Scan for the cell matching the given text and deliver its (x, y) coordinate at center. 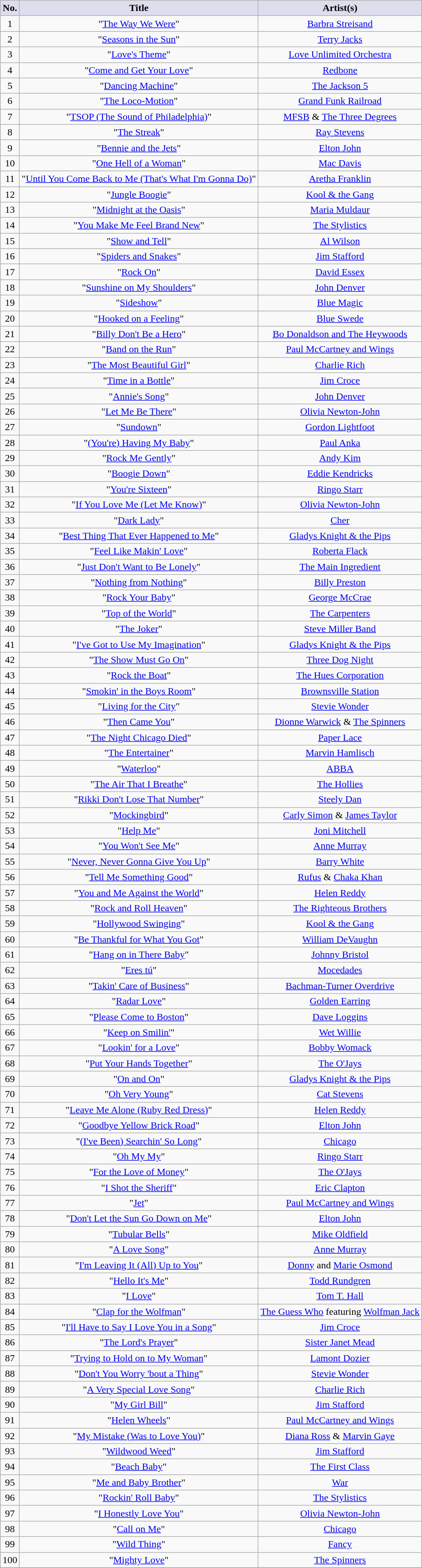
16 (10, 256)
81 (10, 1265)
46 (10, 722)
"Feel Like Makin' Love" (139, 551)
50 (10, 784)
Wet Willie (340, 1032)
68 (10, 1063)
"Please Come to Boston" (139, 1017)
Diana Ross & Marvin Gaye (340, 1435)
35 (10, 551)
"Best Thing That Ever Happened to Me" (139, 536)
Aretha Franklin (340, 179)
44 (10, 691)
"The Most Beautiful Girl" (139, 365)
"Wildwood Weed" (139, 1451)
Dave Loggins (340, 1017)
"If You Love Me (Let Me Know)" (139, 505)
"Rikki Don't Lose That Number" (139, 799)
"The Lord's Prayer" (139, 1343)
"You Won't See Me" (139, 846)
"Waterloo" (139, 769)
"Helen Wheels" (139, 1420)
"The Night Chicago Died" (139, 738)
Joni Mitchell (340, 830)
"Eres tú" (139, 970)
Mocedades (340, 970)
"Lookin' for a Love" (139, 1048)
Cat Stevens (340, 1094)
"Put Your Hands Together" (139, 1063)
"For the Love of Money" (139, 1172)
Eddie Kendricks (340, 474)
48 (10, 753)
76 (10, 1188)
"Band on the Run" (139, 349)
97 (10, 1513)
"A Love Song" (139, 1250)
Blue Magic (340, 303)
4 (10, 70)
78 (10, 1219)
"Mighty Love" (139, 1560)
Brownsville Station (340, 691)
"Hollywood Swinging" (139, 923)
"Just Don't Want to Be Lonely" (139, 567)
21 (10, 334)
"Oh Very Young" (139, 1094)
59 (10, 923)
Marvin Hamlisch (340, 753)
Bo Donaldson and The Heywoods (340, 334)
95 (10, 1482)
38 (10, 598)
56 (10, 877)
"Mockingbird" (139, 815)
The Jackson 5 (340, 86)
Steve Miller Band (340, 629)
24 (10, 380)
2 (10, 39)
"Let Me Be There" (139, 411)
"Annie's Song" (139, 396)
33 (10, 520)
Love Unlimited Orchestra (340, 55)
"Billy Don't Be a Hero" (139, 334)
"The Joker" (139, 629)
54 (10, 846)
"Come and Get Your Love" (139, 70)
Eric Clapton (340, 1188)
Dionne Warwick & The Spinners (340, 722)
28 (10, 442)
Blue Swede (340, 318)
Grand Funk Railroad (340, 101)
The Guess Who featuring Wolfman Jack (340, 1312)
"Sideshow" (139, 303)
Mac Davis (340, 163)
Gordon Lightfoot (340, 427)
"Takin' Care of Business" (139, 986)
1 (10, 24)
30 (10, 474)
9 (10, 148)
"Goodbye Yellow Brick Road" (139, 1125)
The Carpenters (340, 613)
Barry White (340, 861)
"The Way We Were" (139, 24)
31 (10, 489)
George McCrae (340, 598)
"Time in a Bottle" (139, 380)
22 (10, 349)
"Rock the Boat" (139, 675)
85 (10, 1327)
43 (10, 675)
Todd Rundgren (340, 1281)
"I Love" (139, 1296)
MFSB & The Three Degrees (340, 117)
92 (10, 1435)
26 (10, 411)
"I've Got to Use My Imagination" (139, 644)
"Show and Tell" (139, 241)
89 (10, 1389)
"I Honestly Love You" (139, 1513)
61 (10, 955)
"Oh My My" (139, 1156)
11 (10, 179)
"Then Came You" (139, 722)
"Midnight at the Oasis" (139, 210)
"The Streak" (139, 132)
"Jet" (139, 1203)
Title (139, 8)
71 (10, 1110)
"Sunshine on My Shoulders" (139, 287)
"Rock On" (139, 272)
No. (10, 8)
"Rock Your Baby" (139, 598)
27 (10, 427)
63 (10, 986)
6 (10, 101)
"Jungle Boogie" (139, 194)
58 (10, 908)
"Hello It's Me" (139, 1281)
Terry Jacks (340, 39)
"Don't You Worry 'bout a Thing" (139, 1374)
"You and Me Against the World" (139, 892)
"Rockin' Roll Baby" (139, 1498)
"Dancing Machine" (139, 86)
ABBA (340, 769)
"Smokin' in the Boys Room" (139, 691)
93 (10, 1451)
40 (10, 629)
80 (10, 1250)
"On and On" (139, 1079)
"Tell Me Something Good" (139, 877)
14 (10, 225)
Three Dog Night (340, 660)
"Nothing from Nothing" (139, 582)
"You Make Me Feel Brand New" (139, 225)
"Me and Baby Brother" (139, 1482)
99 (10, 1544)
Bobby Womack (340, 1048)
69 (10, 1079)
"I'll Have to Say I Love You in a Song" (139, 1327)
"My Mistake (Was to Love You)" (139, 1435)
"TSOP (The Sound of Philadelphia)" (139, 117)
David Essex (340, 272)
Paper Lace (340, 738)
90 (10, 1405)
Redbone (340, 70)
74 (10, 1156)
96 (10, 1498)
73 (10, 1141)
91 (10, 1420)
"Top of the World" (139, 613)
"Bennie and the Jets" (139, 148)
"The Loco-Motion" (139, 101)
Rufus & Chaka Khan (340, 877)
The Main Ingredient (340, 567)
"Hang on in There Baby" (139, 955)
"Trying to Hold on to My Woman" (139, 1358)
Mike Oldfield (340, 1234)
William DeVaughn (340, 939)
64 (10, 1001)
"(I've Been) Searchin' So Long" (139, 1141)
18 (10, 287)
"Leave Me Alone (Ruby Red Dress)" (139, 1110)
79 (10, 1234)
"Keep on Smilin'" (139, 1032)
The Righteous Brothers (340, 908)
Carly Simon & James Taylor (340, 815)
36 (10, 567)
War (340, 1482)
60 (10, 939)
The Spinners (340, 1560)
3 (10, 55)
"Hooked on a Feeling" (139, 318)
"Radar Love" (139, 1001)
10 (10, 163)
"Love's Theme" (139, 55)
84 (10, 1312)
The Hollies (340, 784)
Ray Stevens (340, 132)
"Don't Let the Sun Go Down on Me" (139, 1219)
Tom T. Hall (340, 1296)
"Sundown" (139, 427)
"Beach Baby" (139, 1467)
"Never, Never Gonna Give You Up" (139, 861)
Donny and Marie Osmond (340, 1265)
The Hues Corporation (340, 675)
"Living for the City" (139, 707)
13 (10, 210)
Al Wilson (340, 241)
47 (10, 738)
Johnny Bristol (340, 955)
51 (10, 799)
"Until You Come Back to Me (That's What I'm Gonna Do)" (139, 179)
Barbra Streisand (340, 24)
"The Entertainer" (139, 753)
55 (10, 861)
57 (10, 892)
49 (10, 769)
Andy Kim (340, 458)
94 (10, 1467)
23 (10, 365)
82 (10, 1281)
"Rock Me Gently" (139, 458)
12 (10, 194)
Sister Janet Mead (340, 1343)
The First Class (340, 1467)
65 (10, 1017)
32 (10, 505)
"Spiders and Snakes" (139, 256)
37 (10, 582)
5 (10, 86)
Roberta Flack (340, 551)
100 (10, 1560)
7 (10, 117)
72 (10, 1125)
"A Very Special Love Song" (139, 1389)
Steely Dan (340, 799)
88 (10, 1374)
70 (10, 1094)
19 (10, 303)
29 (10, 458)
8 (10, 132)
"Seasons in the Sun" (139, 39)
98 (10, 1529)
25 (10, 396)
"I'm Leaving It (All) Up to You" (139, 1265)
Golden Earring (340, 1001)
62 (10, 970)
Artist(s) (340, 8)
66 (10, 1032)
34 (10, 536)
67 (10, 1048)
Lamont Dozier (340, 1358)
Paul Anka (340, 442)
39 (10, 613)
Cher (340, 520)
"Clap for the Wolfman" (139, 1312)
"Dark Lady" (139, 520)
"You're Sixteen" (139, 489)
"I Shot the Sheriff" (139, 1188)
"Call on Me" (139, 1529)
Fancy (340, 1544)
86 (10, 1343)
20 (10, 318)
77 (10, 1203)
"Boogie Down" (139, 474)
"Be Thankful for What You Got" (139, 939)
"Tubular Bells" (139, 1234)
"Wild Thing" (139, 1544)
52 (10, 815)
"The Show Must Go On" (139, 660)
"The Air That I Breathe" (139, 784)
53 (10, 830)
17 (10, 272)
45 (10, 707)
15 (10, 241)
"(You're) Having My Baby" (139, 442)
"Rock and Roll Heaven" (139, 908)
41 (10, 644)
"One Hell of a Woman" (139, 163)
87 (10, 1358)
75 (10, 1172)
"Help Me" (139, 830)
"My Girl Bill" (139, 1405)
83 (10, 1296)
42 (10, 660)
Bachman-Turner Overdrive (340, 986)
Billy Preston (340, 582)
Maria Muldaur (340, 210)
